Find where the given text appears and provide that cell's center as (x, y) coordinate. 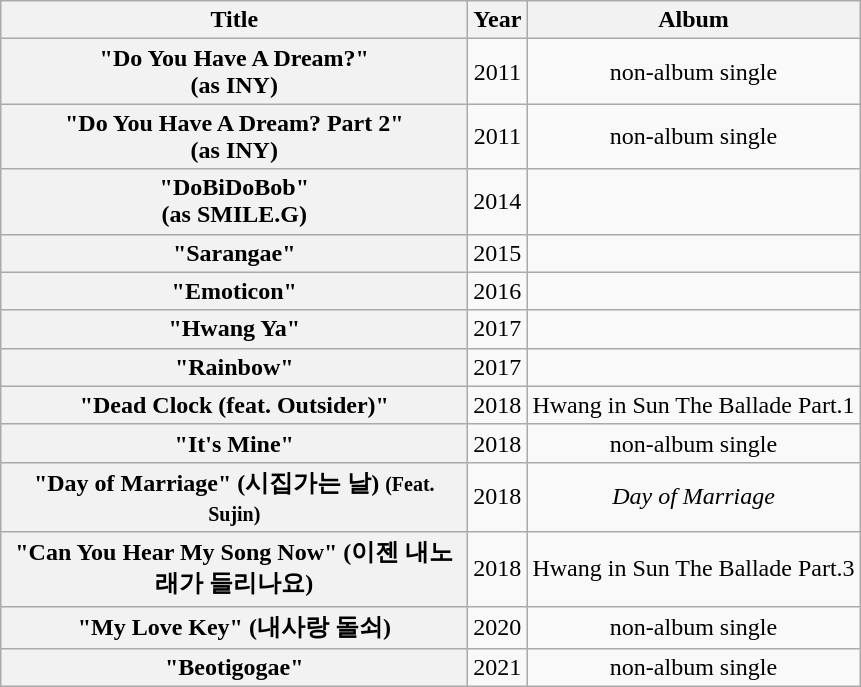
Album (694, 20)
"Sarangae" (234, 253)
"Emoticon" (234, 291)
Day of Marriage (694, 497)
"Do You Have A Dream? Part 2"(as INY) (234, 136)
"DoBiDoBob"(as SMILE.G) (234, 202)
2015 (498, 253)
2021 (498, 668)
Year (498, 20)
2020 (498, 628)
2014 (498, 202)
"Rainbow" (234, 367)
"Day of Marriage" (시집가는 날) (Feat. Sujin) (234, 497)
2016 (498, 291)
Title (234, 20)
Hwang in Sun The Ballade Part.3 (694, 569)
"Do You Have A Dream?"(as INY) (234, 72)
"Hwang Ya" (234, 329)
"Dead Clock (feat. Outsider)" (234, 405)
Hwang in Sun The Ballade Part.1 (694, 405)
"It's Mine" (234, 443)
"My Love Key" (내사랑 돌쇠) (234, 628)
"Beotigogae" (234, 668)
"Can You Hear My Song Now" (이젠 내노래가 들리나요) (234, 569)
